Find where the given text appears and provide that cell's center as (x, y) coordinate. 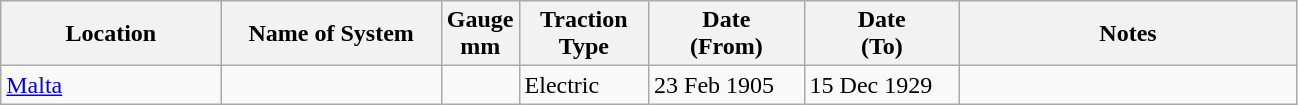
Electric (584, 85)
15 Dec 1929 (882, 85)
Date (From) (726, 34)
TractionType (584, 34)
Gauge mm (480, 34)
Notes (1128, 34)
Location (111, 34)
Date (To) (882, 34)
Malta (111, 85)
Name of System (331, 34)
23 Feb 1905 (726, 85)
